Output the (X, Y) coordinate of the center of the cell containing the given text.  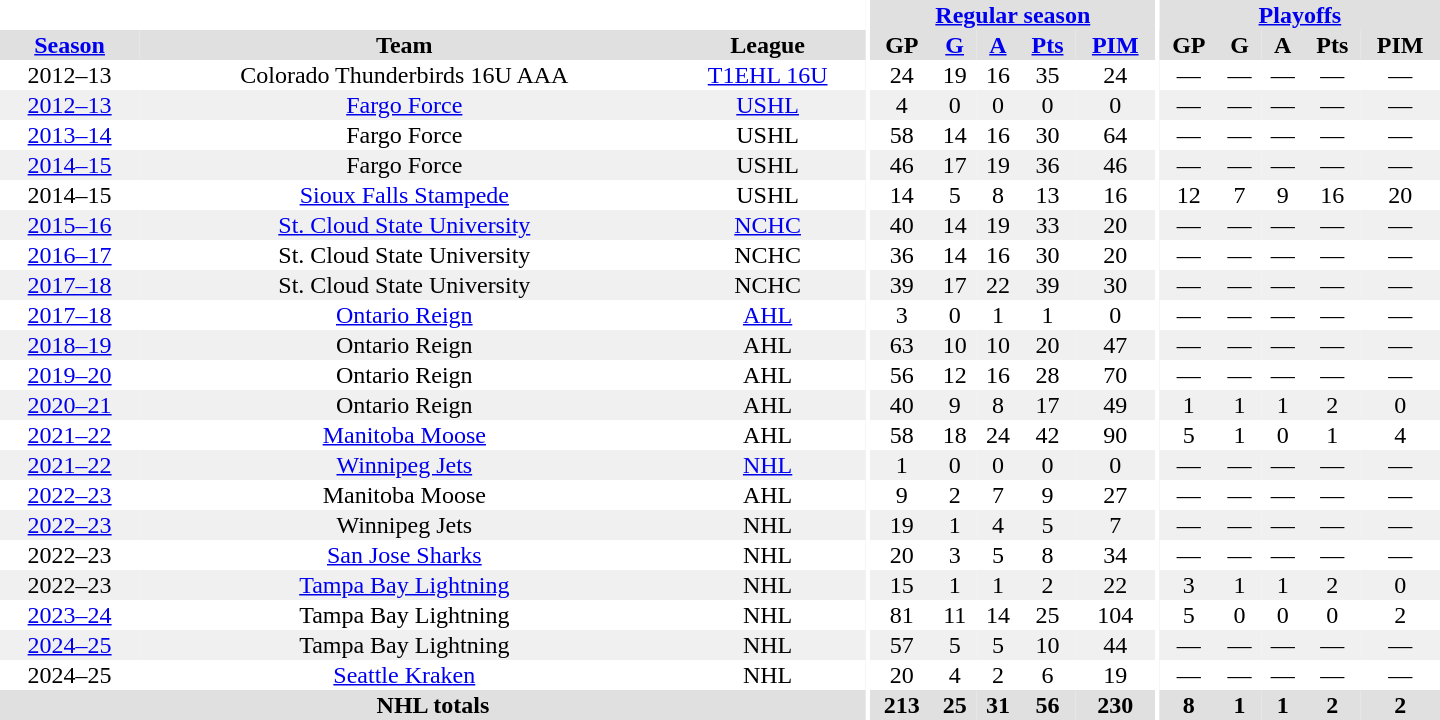
230 (1116, 705)
15 (902, 585)
44 (1116, 645)
64 (1116, 135)
70 (1116, 375)
2015–16 (70, 225)
13 (1048, 195)
2023–24 (70, 615)
2016–17 (70, 255)
Team (404, 45)
Playoffs (1300, 15)
NHL totals (433, 705)
Seattle Kraken (404, 675)
6 (1048, 675)
213 (902, 705)
Colorado Thunderbirds 16U AAA (404, 75)
2018–19 (70, 345)
31 (998, 705)
Regular season (1013, 15)
2020–21 (70, 405)
34 (1116, 555)
2019–20 (70, 375)
104 (1116, 615)
18 (954, 435)
42 (1048, 435)
2013–14 (70, 135)
11 (954, 615)
57 (902, 645)
81 (902, 615)
33 (1048, 225)
35 (1048, 75)
San Jose Sharks (404, 555)
49 (1116, 405)
28 (1048, 375)
Sioux Falls Stampede (404, 195)
63 (902, 345)
T1EHL 16U (767, 75)
27 (1116, 495)
90 (1116, 435)
Season (70, 45)
League (767, 45)
47 (1116, 345)
